For the text-containing cell, return its midpoint in (X, Y) coordinate format. 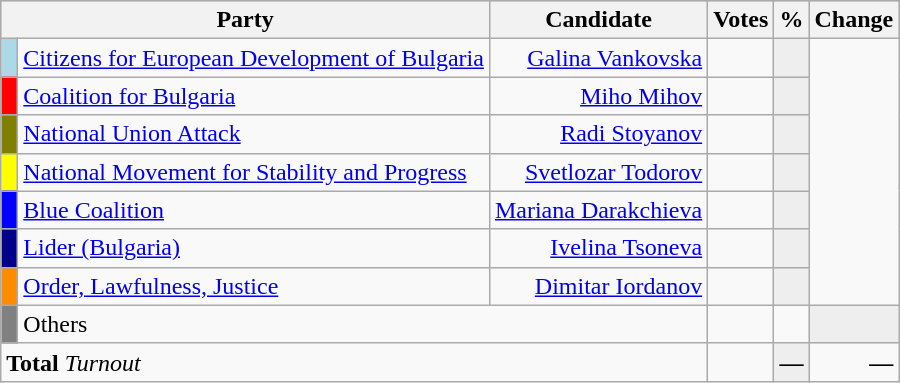
Coalition for Bulgaria (254, 96)
Dimitar Iordanov (598, 286)
National Union Attack (254, 134)
Ivelina Tsoneva (598, 248)
National Movement for Stability and Progress (254, 172)
Svetlozar Todorov (598, 172)
Total Turnout (354, 362)
Votes (741, 20)
Blue Coalition (254, 210)
Others (363, 324)
Party (246, 20)
Lider (Bulgaria) (254, 248)
Mariana Darakchieva (598, 210)
Candidate (598, 20)
Galina Vankovska (598, 58)
Change (854, 20)
Radi Stoyanov (598, 134)
Order, Lawfulness, Justice (254, 286)
Citizens for European Development of Bulgaria (254, 58)
% (792, 20)
Miho Mihov (598, 96)
